Identify which cell holds the provided text, then report its [X, Y] central coordinate. 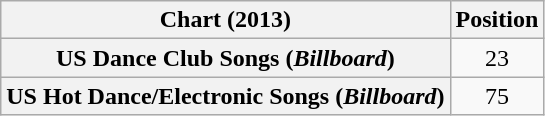
Chart (2013) [226, 20]
US Hot Dance/Electronic Songs (Billboard) [226, 96]
US Dance Club Songs (Billboard) [226, 58]
Position [497, 20]
23 [497, 58]
75 [497, 96]
